Capture the cell that displays the provided text and extract its [x, y] central coordinate. 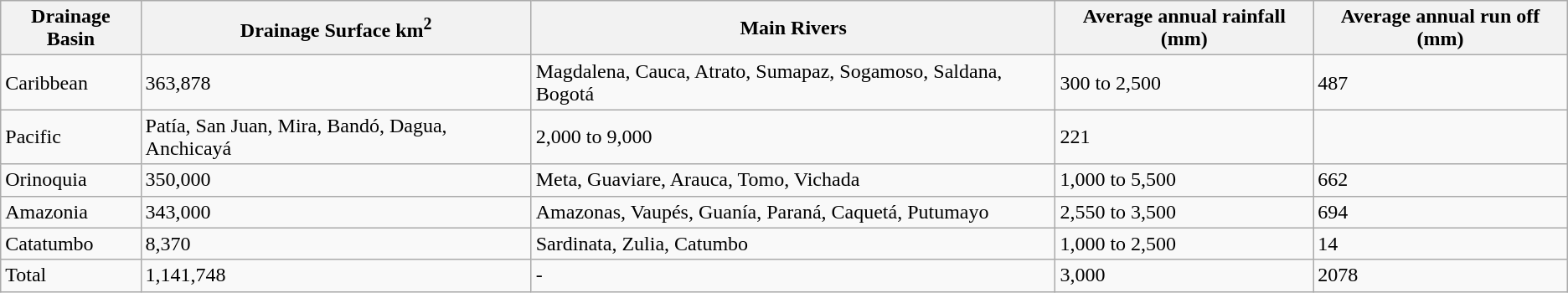
1,000 to 2,500 [1184, 244]
8,370 [336, 244]
3,000 [1184, 275]
Drainage Basin [70, 28]
487 [1441, 82]
Average annual run off (mm) [1441, 28]
Sardinata, Zulia, Catumbo [793, 244]
2078 [1441, 275]
694 [1441, 212]
Main Rivers [793, 28]
1,000 to 5,500 [1184, 180]
363,878 [336, 82]
Average annual rainfall (mm) [1184, 28]
14 [1441, 244]
Amazonas, Vaupés, Guanía, Paraná, Caquetá, Putumayo [793, 212]
- [793, 275]
2,550 to 3,500 [1184, 212]
300 to 2,500 [1184, 82]
Magdalena, Cauca, Atrato, Sumapaz, Sogamoso, Saldana, Bogotá [793, 82]
221 [1184, 137]
Amazonia [70, 212]
Catatumbo [70, 244]
Caribbean [70, 82]
Total [70, 275]
350,000 [336, 180]
2,000 to 9,000 [793, 137]
Orinoquia [70, 180]
1,141,748 [336, 275]
Meta, Guaviare, Arauca, Tomo, Vichada [793, 180]
343,000 [336, 212]
Pacific [70, 137]
662 [1441, 180]
Patía, San Juan, Mira, Bandó, Dagua, Anchicayá [336, 137]
Drainage Surface km2 [336, 28]
